Return (X, Y) of the center of cell containing provided text 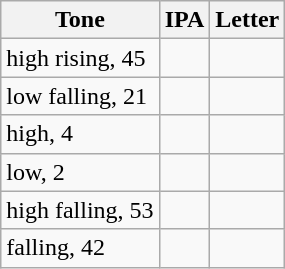
high, 4 (80, 134)
falling, 42 (80, 248)
high rising, 45 (80, 58)
IPA (184, 20)
high falling, 53 (80, 210)
low, 2 (80, 172)
low falling, 21 (80, 96)
Letter (248, 20)
Tone (80, 20)
